Provide the (X, Y) coordinate of the cell's center where the given text is located.  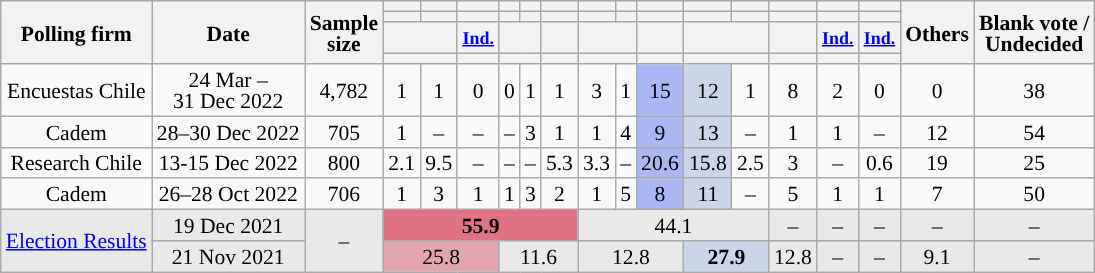
11 (708, 194)
Samplesize (344, 32)
706 (344, 194)
11.6 (538, 256)
9.5 (438, 162)
55.9 (480, 226)
25.8 (441, 256)
50 (1034, 194)
13 (708, 132)
Others (937, 32)
28–30 Dec 2022 (228, 132)
Research Chile (76, 162)
9.1 (937, 256)
705 (344, 132)
800 (344, 162)
0.6 (880, 162)
4,782 (344, 90)
15.8 (708, 162)
Election Results (76, 241)
5.3 (560, 162)
44.1 (674, 226)
4 (626, 132)
27.9 (726, 256)
19 Dec 2021 (228, 226)
21 Nov 2021 (228, 256)
Encuestas Chile (76, 90)
25 (1034, 162)
38 (1034, 90)
Blank vote /Undecided (1034, 32)
54 (1034, 132)
2.5 (750, 162)
2.1 (402, 162)
24 Mar –31 Dec 2022 (228, 90)
15 (660, 90)
Polling firm (76, 32)
13-15 Dec 2022 (228, 162)
Date (228, 32)
20.6 (660, 162)
3.3 (596, 162)
19 (937, 162)
7 (937, 194)
26–28 Oct 2022 (228, 194)
9 (660, 132)
